Return the [x, y] coordinate for the center point of the cell that contains the specified text.  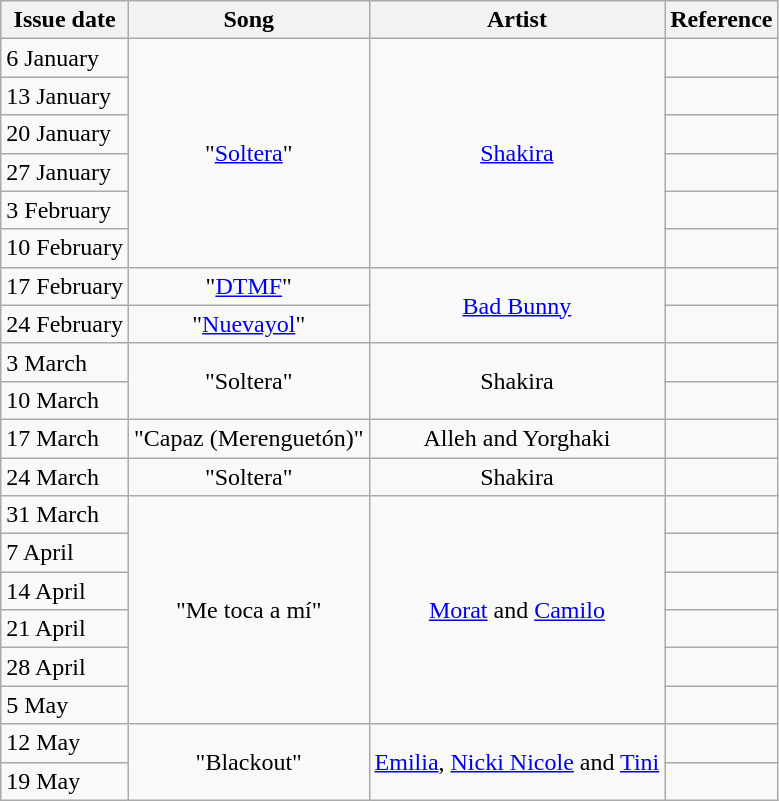
Song [248, 20]
27 January [65, 172]
14 April [65, 591]
20 January [65, 134]
24 March [65, 477]
19 May [65, 781]
Morat and Camilo [517, 610]
10 February [65, 248]
Emilia, Nicki Nicole and Tini [517, 762]
"Me toca a mí" [248, 610]
"DTMF" [248, 286]
"Capaz (Merenguetón)" [248, 438]
12 May [65, 743]
"Nuevayol" [248, 324]
7 April [65, 553]
24 February [65, 324]
Bad Bunny [517, 305]
17 March [65, 438]
17 February [65, 286]
"Blackout" [248, 762]
28 April [65, 667]
3 February [65, 210]
3 March [65, 362]
21 April [65, 629]
10 March [65, 400]
Reference [722, 20]
31 March [65, 515]
Issue date [65, 20]
5 May [65, 705]
Alleh and Yorghaki [517, 438]
6 January [65, 58]
Artist [517, 20]
13 January [65, 96]
